Pinpoint the cell where the given text exists, returning its (x, y) midpoint coordinate. 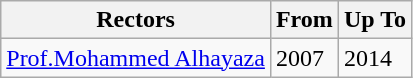
2007 (304, 58)
Rectors (136, 20)
2014 (374, 58)
Up To (374, 20)
From (304, 20)
Prof.Mohammed Alhayaza (136, 58)
